Provide the [x, y] coordinate of the cell's center where the given text is located.  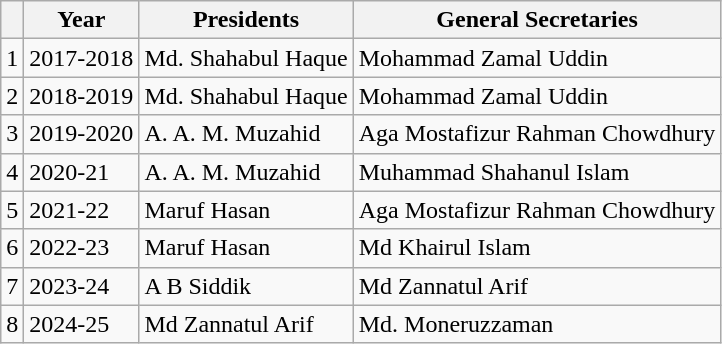
Presidents [246, 20]
5 [12, 210]
4 [12, 172]
Md. Moneruzzaman [537, 324]
8 [12, 324]
2023-24 [82, 286]
Year [82, 20]
1 [12, 58]
Muhammad Shahanul Islam [537, 172]
General Secretaries [537, 20]
2019-2020 [82, 134]
2 [12, 96]
2022-23 [82, 248]
A B Siddik [246, 286]
2024-25 [82, 324]
3 [12, 134]
2017-2018 [82, 58]
Md Khairul Islam [537, 248]
6 [12, 248]
7 [12, 286]
2021-22 [82, 210]
2018-2019 [82, 96]
2020-21 [82, 172]
